From the cell containing the given text, extract its center point as (x, y) coordinate. 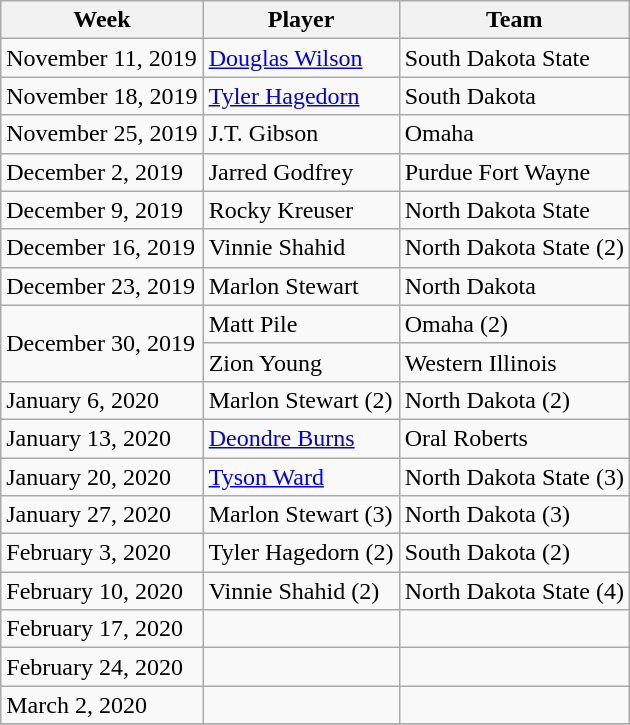
North Dakota State (514, 210)
December 9, 2019 (102, 210)
North Dakota (3) (514, 515)
Week (102, 20)
November 18, 2019 (102, 96)
February 3, 2020 (102, 553)
South Dakota State (514, 58)
South Dakota (514, 96)
January 13, 2020 (102, 438)
February 24, 2020 (102, 667)
North Dakota State (2) (514, 248)
February 17, 2020 (102, 629)
Douglas Wilson (301, 58)
January 20, 2020 (102, 477)
Marlon Stewart (3) (301, 515)
Matt Pile (301, 324)
Jarred Godfrey (301, 172)
Team (514, 20)
North Dakota (514, 286)
North Dakota (2) (514, 400)
Tyson Ward (301, 477)
Marlon Stewart (301, 286)
Omaha (2) (514, 324)
February 10, 2020 (102, 591)
Player (301, 20)
December 2, 2019 (102, 172)
March 2, 2020 (102, 705)
Tyler Hagedorn (301, 96)
Tyler Hagedorn (2) (301, 553)
North Dakota State (4) (514, 591)
South Dakota (2) (514, 553)
Rocky Kreuser (301, 210)
Omaha (514, 134)
Vinnie Shahid (301, 248)
Deondre Burns (301, 438)
November 11, 2019 (102, 58)
December 16, 2019 (102, 248)
December 30, 2019 (102, 343)
Marlon Stewart (2) (301, 400)
Purdue Fort Wayne (514, 172)
Oral Roberts (514, 438)
January 27, 2020 (102, 515)
November 25, 2019 (102, 134)
Vinnie Shahid (2) (301, 591)
Western Illinois (514, 362)
Zion Young (301, 362)
December 23, 2019 (102, 286)
J.T. Gibson (301, 134)
North Dakota State (3) (514, 477)
January 6, 2020 (102, 400)
